Identify which cell holds the provided text, then report its (x, y) central coordinate. 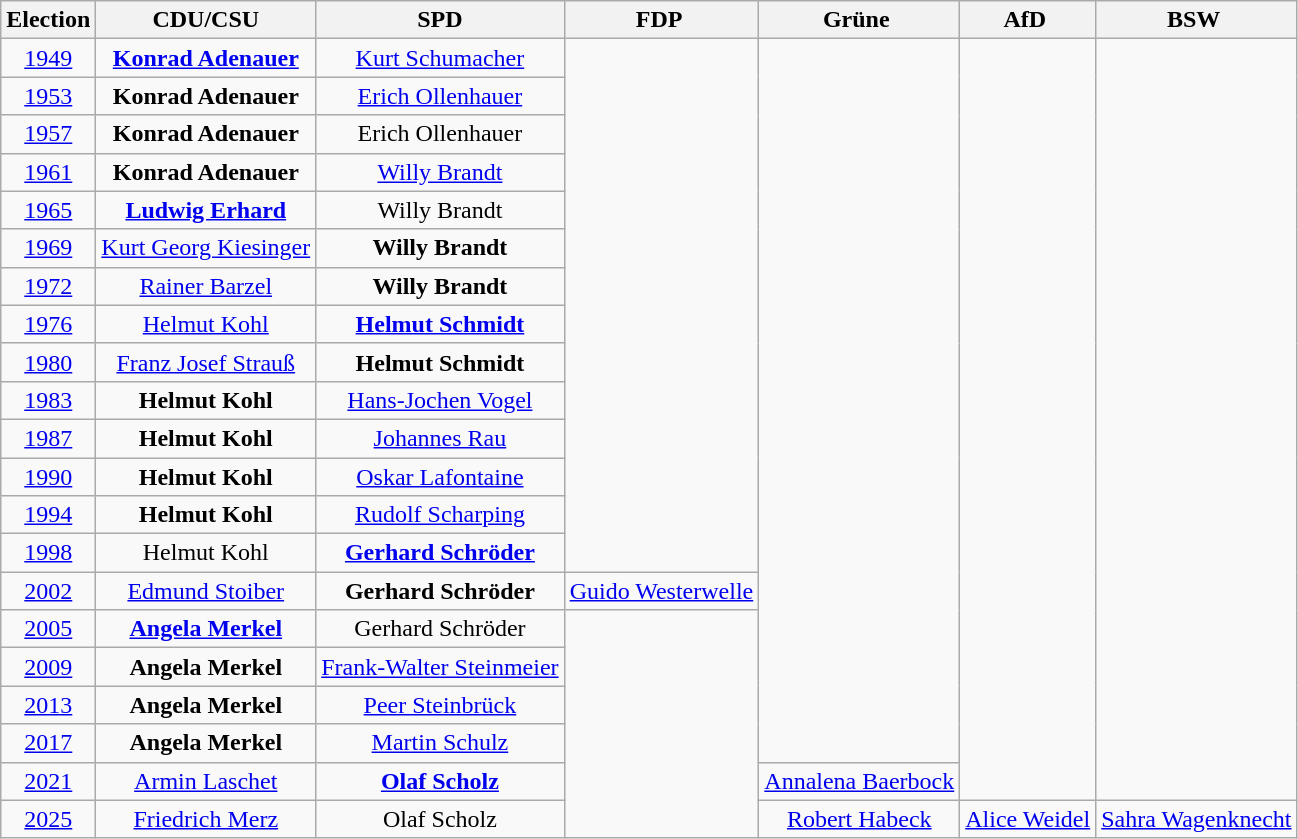
2017 (48, 743)
FDP (662, 20)
2002 (48, 591)
1998 (48, 553)
Annalena Baerbock (860, 781)
Johannes Rau (440, 438)
Alice Weidel (1028, 819)
SPD (440, 20)
1976 (48, 324)
Oskar Lafontaine (440, 477)
1961 (48, 172)
Ludwig Erhard (206, 210)
Hans-Jochen Vogel (440, 400)
Rainer Barzel (206, 286)
Franz Josef Strauß (206, 362)
2013 (48, 705)
Peer Steinbrück (440, 705)
Sahra Wagenknecht (1196, 819)
1965 (48, 210)
BSW (1196, 20)
Frank-Walter Steinmeier (440, 667)
Kurt Schumacher (440, 58)
AfD (1028, 20)
2005 (48, 629)
1957 (48, 134)
2025 (48, 819)
Rudolf Scharping (440, 515)
Election (48, 20)
1949 (48, 58)
CDU/CSU (206, 20)
1972 (48, 286)
Guido Westerwelle (662, 591)
2021 (48, 781)
1987 (48, 438)
1953 (48, 96)
Martin Schulz (440, 743)
Friedrich Merz (206, 819)
2009 (48, 667)
Armin Laschet (206, 781)
1980 (48, 362)
Edmund Stoiber (206, 591)
Robert Habeck (860, 819)
1994 (48, 515)
1969 (48, 248)
Grüne (860, 20)
Kurt Georg Kiesinger (206, 248)
1990 (48, 477)
1983 (48, 400)
